Extract the [X, Y] coordinate from the center of the cell holding the provided text.  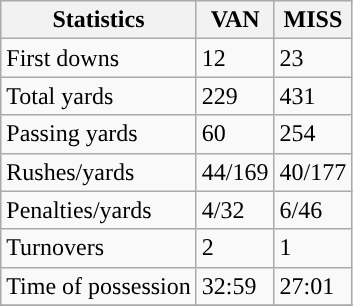
32:59 [235, 286]
431 [313, 96]
Turnovers [99, 248]
40/177 [313, 172]
VAN [235, 20]
Time of possession [99, 286]
Total yards [99, 96]
27:01 [313, 286]
Penalties/yards [99, 210]
2 [235, 248]
First downs [99, 58]
MISS [313, 20]
60 [235, 134]
Rushes/yards [99, 172]
1 [313, 248]
229 [235, 96]
254 [313, 134]
Passing yards [99, 134]
4/32 [235, 210]
44/169 [235, 172]
23 [313, 58]
6/46 [313, 210]
12 [235, 58]
Statistics [99, 20]
